Scan for the cell matching the given text and deliver its [X, Y] coordinate at center. 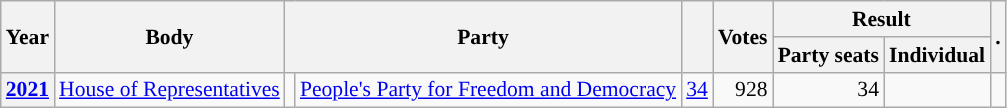
Party [483, 36]
People's Party for Freedom and Democracy [488, 90]
Result [882, 19]
Votes [743, 36]
Individual [937, 55]
. [998, 36]
928 [743, 90]
Year [28, 36]
Body [170, 36]
2021 [28, 90]
House of Representatives [170, 90]
Party seats [828, 55]
